Identify which cell holds the provided text, then report its (x, y) central coordinate. 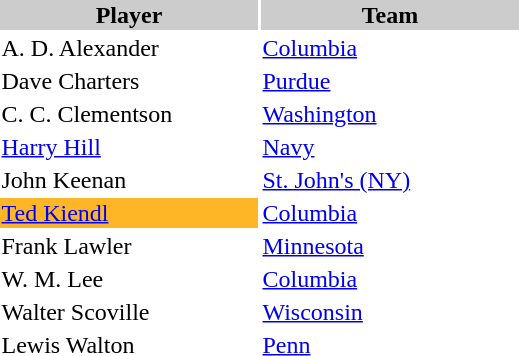
Navy (390, 147)
W. M. Lee (129, 279)
C. C. Clementson (129, 114)
Minnesota (390, 246)
Frank Lawler (129, 246)
Harry Hill (129, 147)
Washington (390, 114)
Ted Kiendl (129, 213)
St. John's (NY) (390, 180)
Purdue (390, 81)
Wisconsin (390, 312)
John Keenan (129, 180)
A. D. Alexander (129, 48)
Walter Scoville (129, 312)
Player (129, 15)
Team (390, 15)
Dave Charters (129, 81)
